Find where the given text appears and provide that cell's center as [X, Y] coordinate. 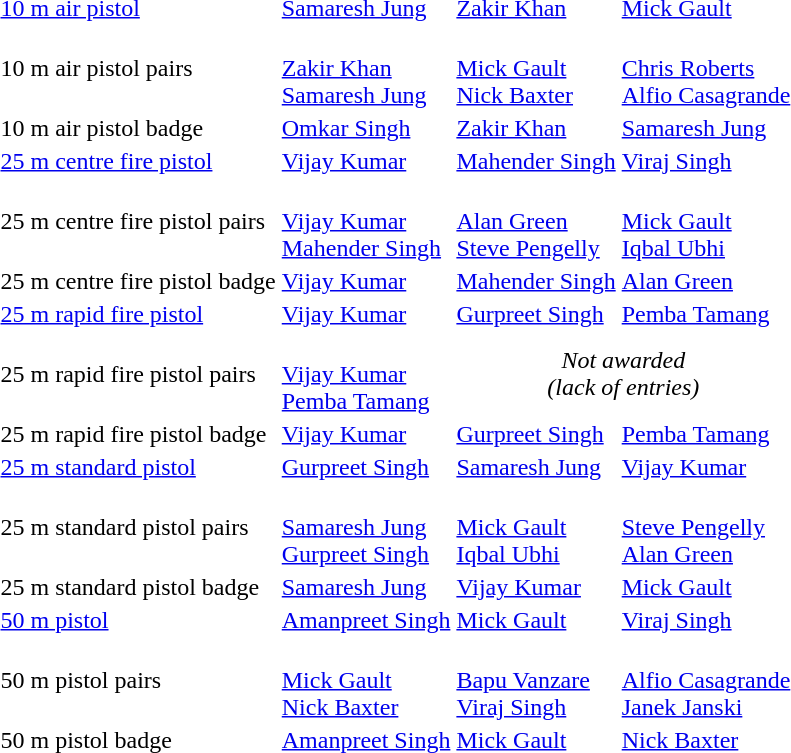
Samaresh JungGurpreet Singh [366, 527]
Bapu VanzareViraj Singh [536, 680]
Alan GreenSteve Pengelly [536, 221]
Omkar Singh [366, 128]
Vijay KumarPemba Tamang [366, 374]
Amanpreet Singh [366, 620]
Vijay KumarMahender Singh [366, 221]
Mick GaultIqbal Ubhi [536, 527]
Mick Gault [536, 620]
Zakir KhanSamaresh Jung [366, 68]
Zakir Khan [536, 128]
